From the cell containing the given text, extract its center point as (x, y) coordinate. 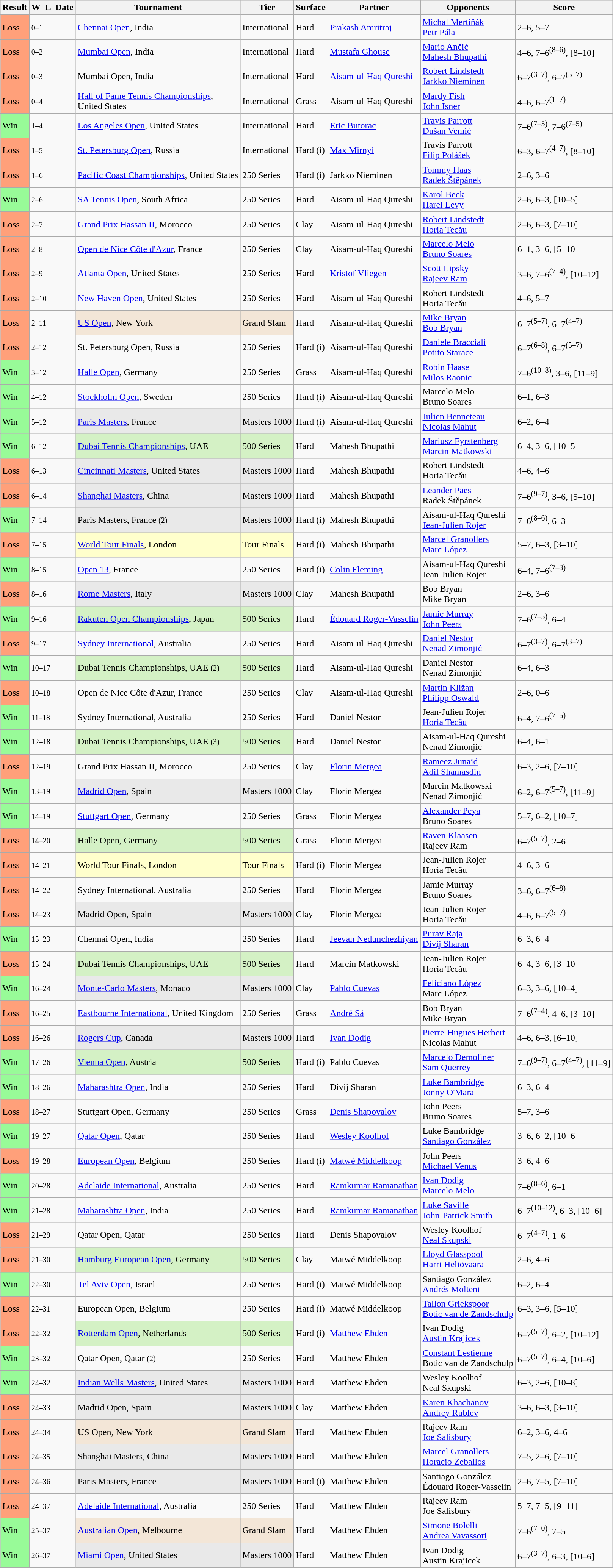
0–3 (41, 77)
5–7, 6–2, [10–7] (564, 816)
Santiago González Andrés Molteni (468, 1284)
0–1 (41, 27)
6–4, 7–6(7–5) (564, 718)
Leander Paes Radek Štěpánek (468, 496)
Marcel Granollers Horacio Zeballos (468, 1456)
7–6(9–7), 3–6, [5–10] (564, 496)
Monte-Carlo Masters, Monaco (158, 988)
Eric Butorac (374, 126)
7–6(7–4), 4–6, [3–10] (564, 1013)
25–37 (41, 1530)
14–23 (41, 915)
Mustafa Ghouse (374, 52)
24–32 (41, 1383)
5–12 (41, 421)
6–1, 3–6, [5–10] (564, 249)
6–12 (41, 446)
7–14 (41, 520)
6–7(3–7), 6–3, [10–6] (564, 1555)
Marcin Matkowski (374, 964)
6–1, 6–3 (564, 397)
20–28 (41, 1186)
Rameez Junaid Adil Shamasdin (468, 767)
Vienna Open, Austria (158, 1062)
5–7, 6–3, [3–10] (564, 545)
2–12 (41, 348)
22–30 (41, 1284)
22–32 (41, 1334)
Rome Masters, Italy (158, 594)
Alexander Peya Bruno Soares (468, 816)
16–26 (41, 1037)
2–9 (41, 274)
Karen Khachanov Andrey Rublev (468, 1407)
Kristof Vliegen (374, 274)
23–32 (41, 1358)
Julien Benneteau Nicolas Mahut (468, 421)
Jarkko Nieminen (374, 175)
Simone Bolelli Andrea Vavassori (468, 1530)
2–7 (41, 224)
9–17 (41, 643)
Pacific Coast Championships, United States (158, 175)
17–26 (41, 1062)
6–13 (41, 471)
Mariusz Fyrstenberg Marcin Matkowski (468, 446)
15–24 (41, 964)
6–7(5–7), 6–2, [10–12] (564, 1334)
Luke Saville John-Patrick Smith (468, 1210)
Paris Masters, France (2) (158, 520)
16–24 (41, 988)
3–6, 4–6 (564, 1161)
Surface (311, 8)
3–6, 6–2, [10–6] (564, 1137)
Travis Parrott Dušan Vemić (468, 126)
Tel Aviv Open, Israel (158, 1284)
André Sá (374, 1013)
6–3, 3–6, [5–10] (564, 1308)
Colin Fleming (374, 569)
Mardy Fish John Isner (468, 101)
Jamie Murray Bruno Soares (468, 890)
14–22 (41, 890)
2–10 (41, 298)
Mario Ančić Mahesh Bhupathi (468, 52)
Mike Bryan Bob Bryan (468, 323)
19–28 (41, 1161)
Travis Parrott Filip Polášek (468, 150)
3–12 (41, 372)
Indian Wells Masters, United States (158, 1383)
6–4, 3–6, [3–10] (564, 964)
Ivan Dodig (374, 1037)
Wesley Koolhof (374, 1137)
7–6(7–0), 7–5 (564, 1530)
Eastbourne International, United Kingdom (158, 1013)
Luke Bambridge Jonny O'Mara (468, 1087)
Stockholm Open, Sweden (158, 397)
6–14 (41, 496)
W–L (41, 8)
Daniele Bracciali Potito Starace (468, 348)
3–6, 6–7(6–8) (564, 890)
6–7(4–7), 1–6 (564, 1235)
Los Angeles Open, United States (158, 126)
19–27 (41, 1137)
Open 13, France (158, 569)
1–4 (41, 126)
6–4, 3–6, [10–5] (564, 446)
6–7(5–7), 6–4, [10–6] (564, 1358)
6–7(3–7), 6–7(3–7) (564, 643)
21–28 (41, 1210)
6–7(6–8), 6–7(5–7) (564, 348)
Michal Mertiňák Petr Pála (468, 27)
6–3, 2–6, [10–8] (564, 1383)
4–6, 6–7(1–7) (564, 101)
7–5, 2–6, [7–10] (564, 1456)
New Haven Open, United States (158, 298)
Rogers Cup, Canada (158, 1037)
7–6(9–7), 6–7(4–7), [11–9] (564, 1062)
24–34 (41, 1432)
Raven Klaasen Rajeev Ram (468, 840)
14–19 (41, 816)
18–26 (41, 1087)
5–7, 7–5, [9–11] (564, 1506)
Purav Raja Divij Sharan (468, 939)
18–27 (41, 1112)
24–37 (41, 1506)
3–6, 6–3, [3–10] (564, 1407)
0–2 (41, 52)
15–23 (41, 939)
Scott Lipsky Rajeev Ram (468, 274)
Robert Lindstedt Jarkko Nieminen (468, 77)
14–21 (41, 865)
1–6 (41, 175)
9–16 (41, 618)
6–4, 6–1 (564, 742)
Qatar Open, Qatar (2) (158, 1358)
Martin Kližan Philipp Oswald (468, 693)
Score (564, 8)
4–6, 5–7 (564, 298)
Tier (267, 8)
26–37 (41, 1555)
0–4 (41, 101)
4–6, 4–6 (564, 471)
6–4, 7–6(7–3) (564, 569)
Jamie Murray John Peers (468, 618)
Hall of Fame Tennis Championships, United States (158, 101)
Result (15, 8)
Australian Open, Melbourne (158, 1530)
13–19 (41, 791)
Prakash Amritraj (374, 27)
Hamburg European Open, Germany (158, 1259)
Pierre-Hugues Herbert Nicolas Mahut (468, 1037)
Tournament (158, 8)
Marcel Granollers Marc López (468, 545)
6–4, 6–3 (564, 668)
6–2, 6–7(5–7), [11–9] (564, 791)
6–2, 3–6, 4–6 (564, 1432)
8–16 (41, 594)
6–3, 2–6, [7–10] (564, 767)
4–6, 6–7(5–7) (564, 915)
6–7(3–7), 6–7(5–7) (564, 77)
14–20 (41, 840)
Date (64, 8)
4–6, 6–3, [6–10] (564, 1037)
2–8 (41, 249)
3–6, 7–6(7–4), [10–12] (564, 274)
Lloyd Glasspool Harri Heliövaara (468, 1259)
Cincinnati Masters, United States (158, 471)
Dubai Tennis Championships, UAE (3) (158, 742)
John Peers Michael Venus (468, 1161)
John Peers Bruno Soares (468, 1112)
24–35 (41, 1456)
22–31 (41, 1308)
Rakuten Open Championships, Japan (158, 618)
7–15 (41, 545)
16–25 (41, 1013)
24–36 (41, 1481)
12–18 (41, 742)
Marcelo Demoliner Sam Querrey (468, 1062)
7–6(7–5), 7–6(7–5) (564, 126)
7–6(10–8), 3–6, [11–9] (564, 372)
2–6, 0–6 (564, 693)
6–3, 3–6, [10–4] (564, 988)
1–5 (41, 150)
21–29 (41, 1235)
7–6(8–6), 6–1 (564, 1186)
Luke Bambridge Santiago González (468, 1137)
Robin Haase Milos Raonic (468, 372)
4–12 (41, 397)
7–6(7–5), 6–4 (564, 618)
10–17 (41, 668)
Feliciano López Marc López (468, 988)
12–19 (41, 767)
6–7(10–12), 6–3, [10–6] (564, 1210)
4–6, 7–6(8–6), [8–10] (564, 52)
5–7, 3–6 (564, 1112)
Aisam-ul-Haq Qureshi Nenad Zimonjić (468, 742)
Opponents (468, 8)
4–6, 3–6 (564, 865)
Max Mirnyi (374, 150)
2–6 (41, 199)
24–33 (41, 1407)
2–6, 5–7 (564, 27)
SA Tennis Open, South Africa (158, 199)
Édouard Roger-Vasselin (374, 618)
Dubai Tennis Championships, UAE (2) (158, 668)
11–18 (41, 718)
Partner (374, 8)
6–7(5–7), 2–6 (564, 840)
Atlanta Open, United States (158, 274)
10–18 (41, 693)
Jeevan Nedunchezhiyan (374, 939)
7–6(8–6), 6–3 (564, 520)
8–15 (41, 569)
2–6, 6–3, [7–10] (564, 224)
Constant Lestienne Botic van de Zandschulp (468, 1358)
2–11 (41, 323)
Marcin Matkowski Nenad Zimonjić (468, 791)
2–6, 7–5, [7–10] (564, 1481)
Divij Sharan (374, 1087)
Miami Open, United States (158, 1555)
Karol Beck Harel Levy (468, 199)
Ivan Dodig Marcelo Melo (468, 1186)
Santiago González Édouard Roger-Vasselin (468, 1481)
Tommy Haas Radek Štěpánek (468, 175)
6–7(5–7), 6–7(4–7) (564, 323)
Tallon Griekspoor Botic van de Zandschulp (468, 1308)
6–3, 6–7(4–7), [8–10] (564, 150)
Rotterdam Open, Netherlands (158, 1334)
21–30 (41, 1259)
2–6, 4–6 (564, 1259)
2–6, 6–3, [10–5] (564, 199)
